Scan for the cell matching the given text and deliver its [X, Y] coordinate at center. 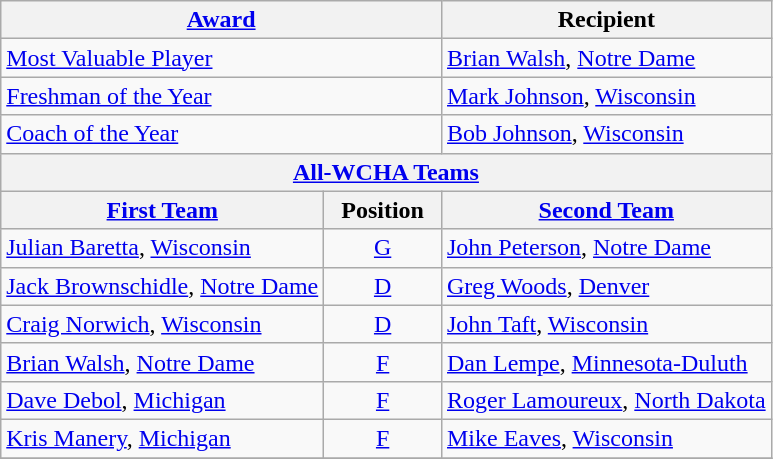
Freshman of the Year [222, 96]
Jack Brownschidle, Notre Dame [162, 286]
Greg Woods, Denver [606, 286]
Mike Eaves, Wisconsin [606, 438]
Award [222, 20]
Mark Johnson, Wisconsin [606, 96]
Dave Debol, Michigan [162, 400]
Second Team [606, 210]
John Taft, Wisconsin [606, 324]
Roger Lamoureux, North Dakota [606, 400]
First Team [162, 210]
G [383, 248]
All-WCHA Teams [386, 172]
Position [383, 210]
Recipient [606, 20]
Bob Johnson, Wisconsin [606, 134]
Kris Manery, Michigan [162, 438]
Most Valuable Player [222, 58]
Dan Lempe, Minnesota-Duluth [606, 362]
Julian Baretta, Wisconsin [162, 248]
Craig Norwich, Wisconsin [162, 324]
John Peterson, Notre Dame [606, 248]
Coach of the Year [222, 134]
